Search for the cell housing the specified text and yield its (X, Y) center coordinate. 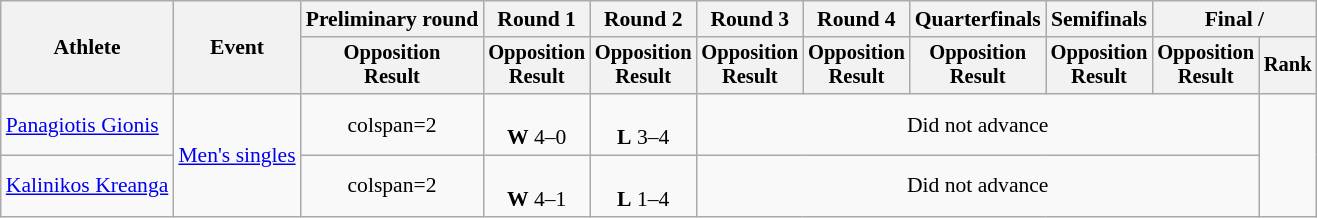
Men's singles (236, 155)
Round 4 (856, 19)
Semifinals (1100, 19)
Kalinikos Kreanga (88, 186)
Round 3 (750, 19)
W 4–0 (536, 124)
Preliminary round (392, 19)
Quarterfinals (978, 19)
L 3–4 (644, 124)
L 1–4 (644, 186)
W 4–1 (536, 186)
Round 2 (644, 19)
Panagiotis Gionis (88, 124)
Athlete (88, 48)
Round 1 (536, 19)
Event (236, 48)
Rank (1288, 66)
Final / (1234, 19)
